Locate the cell with the specified text and output its (x, y) center coordinate. 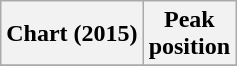
Chart (2015) (72, 34)
Peakposition (189, 34)
